From the cell containing the given text, extract its center point as (x, y) coordinate. 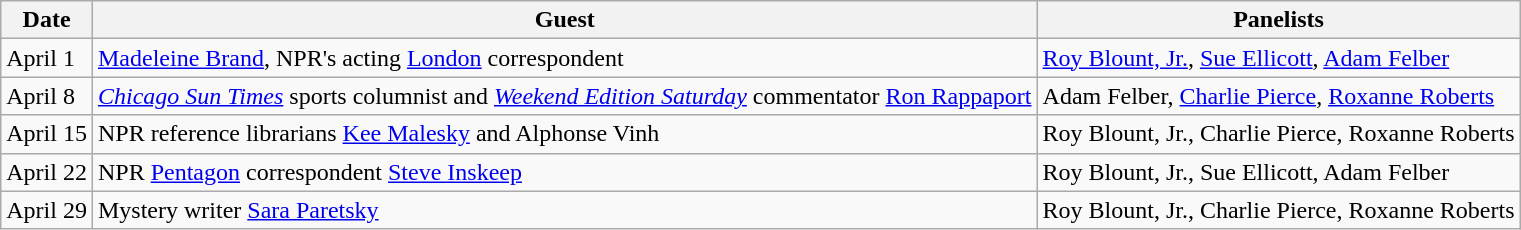
April 22 (47, 172)
NPR Pentagon correspondent Steve Inskeep (564, 172)
Adam Felber, Charlie Pierce, Roxanne Roberts (1278, 96)
Panelists (1278, 20)
Chicago Sun Times sports columnist and Weekend Edition Saturday commentator Ron Rappaport (564, 96)
Mystery writer Sara Paretsky (564, 210)
April 1 (47, 58)
April 8 (47, 96)
April 29 (47, 210)
NPR reference librarians Kee Malesky and Alphonse Vinh (564, 134)
Date (47, 20)
April 15 (47, 134)
Guest (564, 20)
Madeleine Brand, NPR's acting London correspondent (564, 58)
